Return (x, y) of the center of cell containing provided text 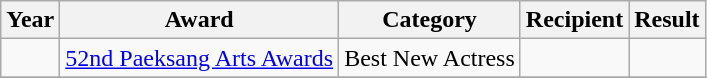
Best New Actress (430, 58)
Year (30, 20)
Category (430, 20)
Result (667, 20)
Award (200, 20)
Recipient (574, 20)
52nd Paeksang Arts Awards (200, 58)
